Scan for the cell matching the given text and deliver its [X, Y] coordinate at center. 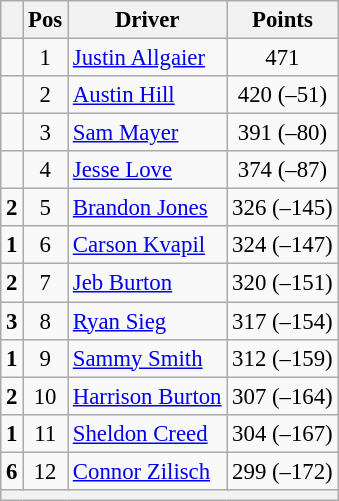
Connor Zilisch [148, 471]
326 (–145) [282, 208]
Pos [46, 20]
Brandon Jones [148, 208]
4 [46, 170]
5 [46, 208]
Justin Allgaier [148, 58]
7 [46, 283]
304 (–167) [282, 433]
11 [46, 433]
Jesse Love [148, 170]
12 [46, 471]
Harrison Burton [148, 396]
Sammy Smith [148, 358]
Driver [148, 20]
420 (–51) [282, 95]
Austin Hill [148, 95]
391 (–80) [282, 133]
374 (–87) [282, 170]
8 [46, 321]
Carson Kvapil [148, 245]
9 [46, 358]
Ryan Sieg [148, 321]
307 (–164) [282, 396]
Jeb Burton [148, 283]
320 (–151) [282, 283]
10 [46, 396]
317 (–154) [282, 321]
Sam Mayer [148, 133]
312 (–159) [282, 358]
Points [282, 20]
471 [282, 58]
324 (–147) [282, 245]
299 (–172) [282, 471]
Sheldon Creed [148, 433]
